From the cell containing the given text, extract its center point as [x, y] coordinate. 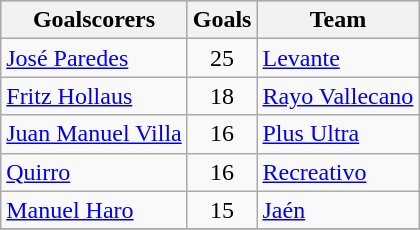
18 [222, 96]
Quirro [94, 172]
Goals [222, 20]
Manuel Haro [94, 210]
Plus Ultra [338, 134]
Levante [338, 58]
15 [222, 210]
25 [222, 58]
José Paredes [94, 58]
Goalscorers [94, 20]
Jaén [338, 210]
Team [338, 20]
Recreativo [338, 172]
Fritz Hollaus [94, 96]
Juan Manuel Villa [94, 134]
Rayo Vallecano [338, 96]
